Detect which cell encompasses the target text, then output its (X, Y) center coordinate. 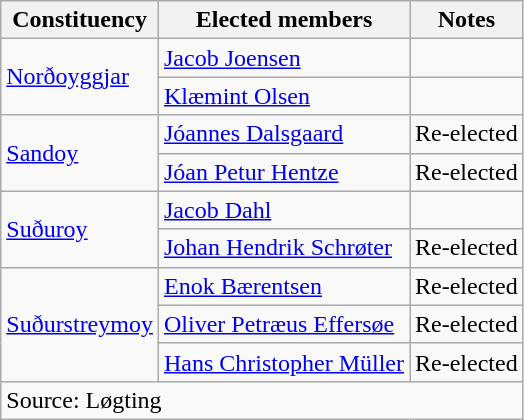
Source: Løgting (262, 400)
Klæmint Olsen (284, 96)
Sandoy (80, 153)
Johan Hendrik Schrøter (284, 248)
Norðoyggjar (80, 77)
Jacob Dahl (284, 210)
Oliver Petræus Effersøe (284, 324)
Notes (467, 20)
Constituency (80, 20)
Hans Christopher Müller (284, 362)
Suðuroy (80, 229)
Jóan Petur Hentze (284, 172)
Elected members (284, 20)
Jóannes Dalsgaard (284, 134)
Enok Bærentsen (284, 286)
Suðurstreymoy (80, 324)
Jacob Joensen (284, 58)
